Locate the cell with the specified text and output its (x, y) center coordinate. 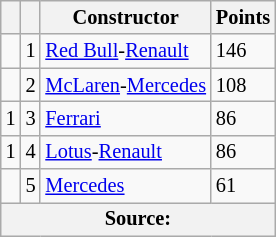
Constructor (125, 17)
146 (243, 51)
Red Bull-Renault (125, 51)
Source: (138, 219)
5 (31, 186)
2 (31, 85)
108 (243, 85)
Points (243, 17)
3 (31, 118)
Mercedes (125, 186)
McLaren-Mercedes (125, 85)
Ferrari (125, 118)
Lotus-Renault (125, 152)
4 (31, 152)
61 (243, 186)
